Detect which cell encompasses the target text, then output its (x, y) center coordinate. 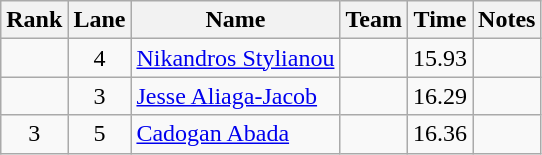
4 (100, 58)
Nikandros Stylianou (236, 58)
Team (374, 20)
Notes (507, 20)
Lane (100, 20)
Name (236, 20)
Jesse Aliaga-Jacob (236, 96)
Time (440, 20)
Cadogan Abada (236, 134)
Rank (34, 20)
15.93 (440, 58)
16.36 (440, 134)
5 (100, 134)
16.29 (440, 96)
